Output the [X, Y] coordinate of the center of the cell containing the given text.  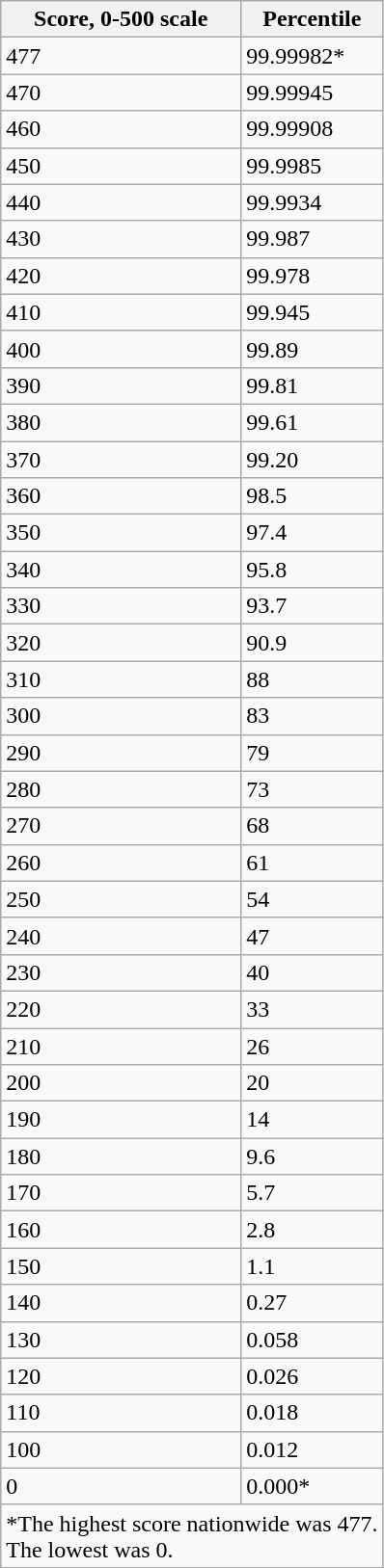
88 [313, 679]
410 [122, 312]
460 [122, 129]
160 [122, 1230]
280 [122, 789]
1.1 [313, 1266]
270 [122, 826]
477 [122, 56]
320 [122, 643]
350 [122, 533]
140 [122, 1303]
200 [122, 1083]
Score, 0-500 scale [122, 19]
310 [122, 679]
54 [313, 899]
47 [313, 936]
250 [122, 899]
470 [122, 93]
260 [122, 863]
100 [122, 1449]
440 [122, 202]
40 [313, 972]
90.9 [313, 643]
300 [122, 716]
99.9934 [313, 202]
420 [122, 276]
0.012 [313, 1449]
190 [122, 1120]
99.9985 [313, 166]
0.27 [313, 1303]
230 [122, 972]
450 [122, 166]
20 [313, 1083]
99.89 [313, 349]
99.61 [313, 422]
*The highest score nationwide was 477. The lowest was 0. [192, 1536]
0.026 [313, 1376]
99.99982* [313, 56]
170 [122, 1193]
98.5 [313, 496]
14 [313, 1120]
220 [122, 1009]
99.81 [313, 385]
370 [122, 460]
99.99908 [313, 129]
68 [313, 826]
290 [122, 753]
380 [122, 422]
150 [122, 1266]
99.978 [313, 276]
93.7 [313, 606]
390 [122, 385]
400 [122, 349]
79 [313, 753]
180 [122, 1156]
210 [122, 1046]
0.018 [313, 1413]
99.987 [313, 239]
73 [313, 789]
430 [122, 239]
26 [313, 1046]
0 [122, 1486]
83 [313, 716]
130 [122, 1340]
95.8 [313, 570]
9.6 [313, 1156]
61 [313, 863]
33 [313, 1009]
97.4 [313, 533]
99.99945 [313, 93]
340 [122, 570]
0.000* [313, 1486]
5.7 [313, 1193]
110 [122, 1413]
240 [122, 936]
330 [122, 606]
0.058 [313, 1340]
360 [122, 496]
99.945 [313, 312]
Percentile [313, 19]
2.8 [313, 1230]
120 [122, 1376]
99.20 [313, 460]
